Return the (x, y) coordinate for the center point of the cell that contains the specified text.  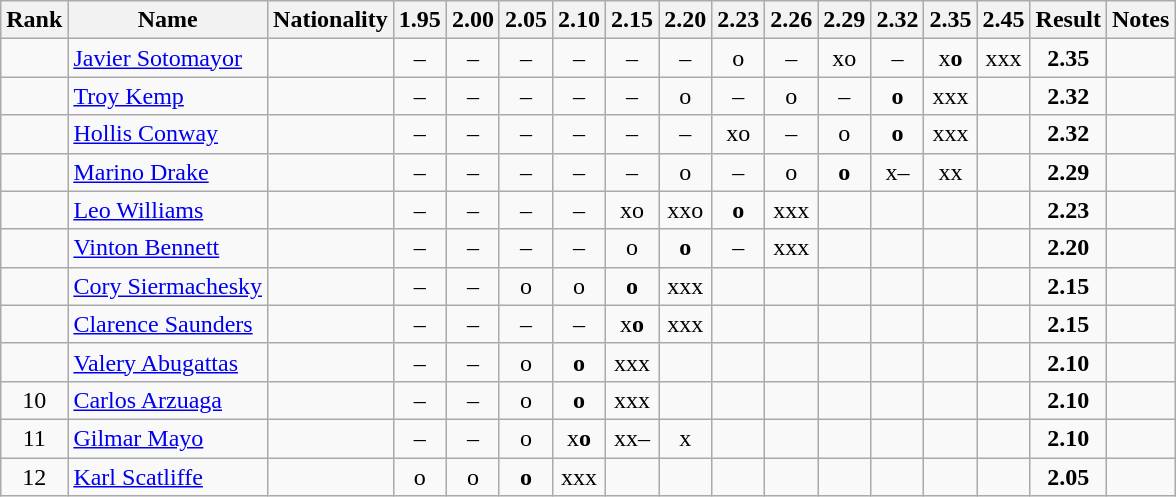
Notes (1140, 20)
Name (168, 20)
1.95 (420, 20)
x (686, 438)
Clarence Saunders (168, 324)
xx– (632, 438)
2.45 (1004, 20)
Troy Kemp (168, 96)
Marino Drake (168, 172)
xxo (686, 210)
Valery Abugattas (168, 362)
Rank (34, 20)
Karl Scatliffe (168, 477)
2.00 (472, 20)
Result (1068, 20)
x– (898, 172)
Hollis Conway (168, 134)
12 (34, 477)
10 (34, 400)
11 (34, 438)
Leo Williams (168, 210)
xx (950, 172)
Gilmar Mayo (168, 438)
Nationality (331, 20)
Cory Siermachesky (168, 286)
Javier Sotomayor (168, 58)
Carlos Arzuaga (168, 400)
Vinton Bennett (168, 248)
2.26 (792, 20)
